Determine the [X, Y] coordinate at the center of the cell enclosing the given text.  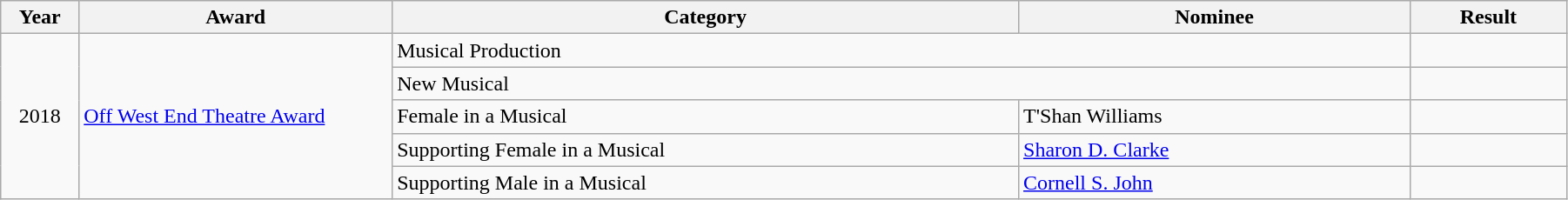
Supporting Male in a Musical [706, 183]
Off West End Theatre Award [236, 117]
Cornell S. John [1215, 183]
Sharon D. Clarke [1215, 150]
Award [236, 17]
Category [706, 17]
Result [1488, 17]
Supporting Female in a Musical [706, 150]
2018 [40, 117]
Year [40, 17]
Musical Production [901, 50]
Nominee [1215, 17]
New Musical [901, 83]
T'Shan Williams [1215, 117]
Female in a Musical [706, 117]
